Provide the [X, Y] coordinate of the cell's center where the given text is located.  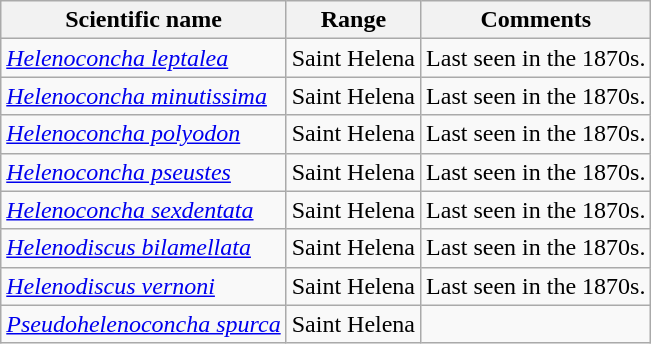
Helenoconcha leptalea [144, 58]
Helenoconcha minutissima [144, 96]
Helenoconcha pseustes [144, 172]
Helenodiscus bilamellata [144, 248]
Helenoconcha polyodon [144, 134]
Range [353, 20]
Comments [536, 20]
Helenoconcha sexdentata [144, 210]
Scientific name [144, 20]
Pseudohelenoconcha spurca [144, 324]
Helenodiscus vernoni [144, 286]
